Determine the (X, Y) coordinate at the center of the cell enclosing the given text.  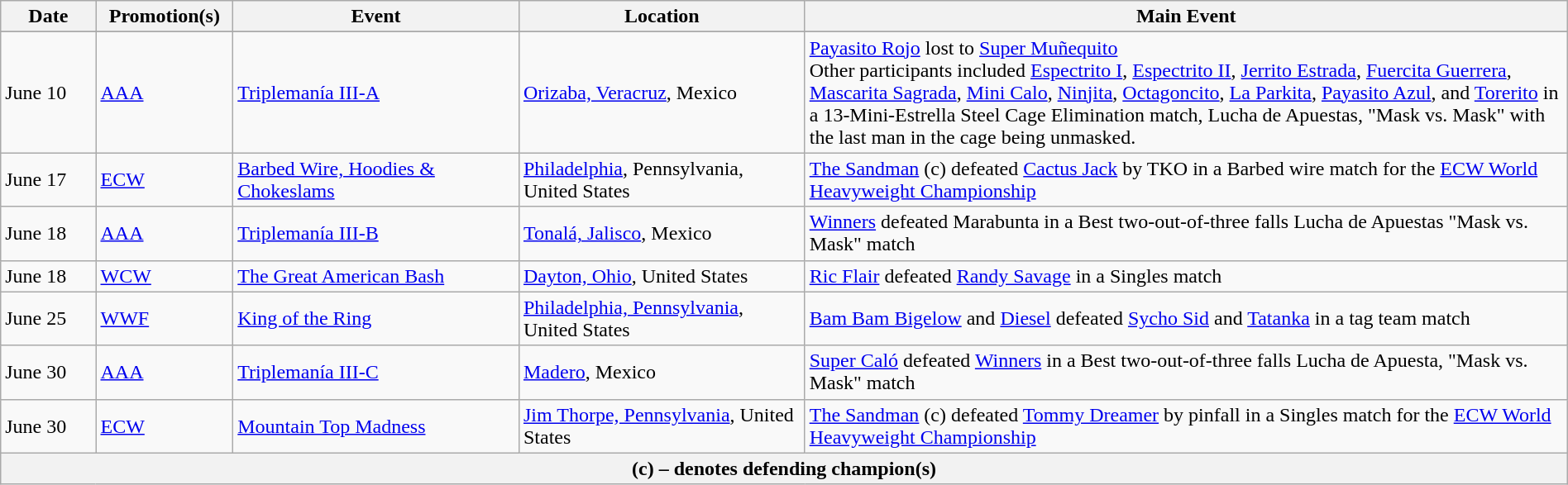
The Great American Bash (376, 276)
King of the Ring (376, 319)
WWF (165, 319)
Main Event (1186, 17)
Madero, Mexico (662, 372)
Promotion(s) (165, 17)
Tonalá, Jalisco, Mexico (662, 233)
June 10 (48, 93)
June 25 (48, 319)
Jim Thorpe, Pennsylvania, United States (662, 426)
Dayton, Ohio, United States (662, 276)
Triplemanía III-B (376, 233)
Mountain Top Madness (376, 426)
Triplemanía III-C (376, 372)
June 17 (48, 180)
Location (662, 17)
Event (376, 17)
WCW (165, 276)
The Sandman (c) defeated Cactus Jack by TKO in a Barbed wire match for the ECW World Heavyweight Championship (1186, 180)
Winners defeated Marabunta in a Best two-out-of-three falls Lucha de Apuestas "Mask vs. Mask" match (1186, 233)
The Sandman (c) defeated Tommy Dreamer by pinfall in a Singles match for the ECW World Heavyweight Championship (1186, 426)
Bam Bam Bigelow and Diesel defeated Sycho Sid and Tatanka in a tag team match (1186, 319)
Triplemanía III-A (376, 93)
Super Caló defeated Winners in a Best two-out-of-three falls Lucha de Apuesta, "Mask vs. Mask" match (1186, 372)
Orizaba, Veracruz, Mexico (662, 93)
Barbed Wire, Hoodies & Chokeslams (376, 180)
Ric Flair defeated Randy Savage in a Singles match (1186, 276)
(c) – denotes defending champion(s) (784, 468)
Date (48, 17)
